Search for the cell housing the specified text and yield its (X, Y) center coordinate. 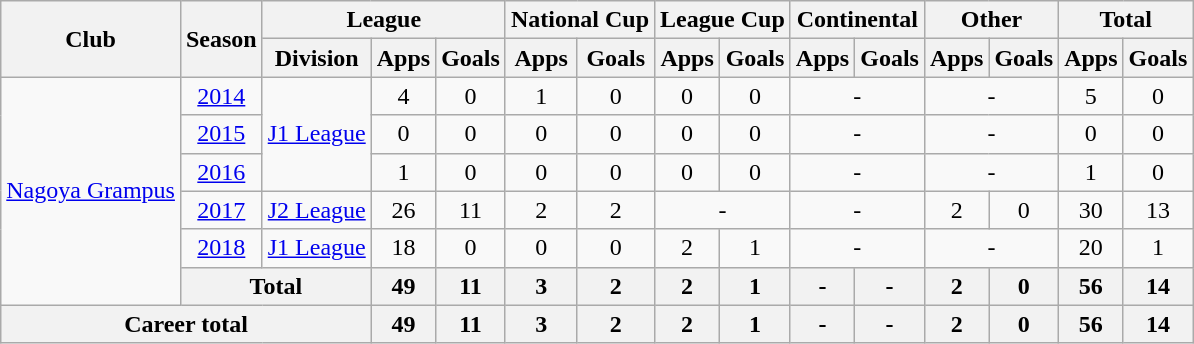
2014 (221, 96)
J2 League (316, 210)
20 (1091, 248)
Club (91, 39)
2016 (221, 172)
18 (403, 248)
2018 (221, 248)
4 (403, 96)
2017 (221, 210)
2015 (221, 134)
National Cup (580, 20)
13 (1158, 210)
League Cup (723, 20)
Career total (186, 324)
30 (1091, 210)
League (384, 20)
Season (221, 39)
Other (991, 20)
26 (403, 210)
Nagoya Grampus (91, 191)
Division (316, 58)
5 (1091, 96)
Continental (857, 20)
